From the cell containing the given text, extract its center point as (X, Y) coordinate. 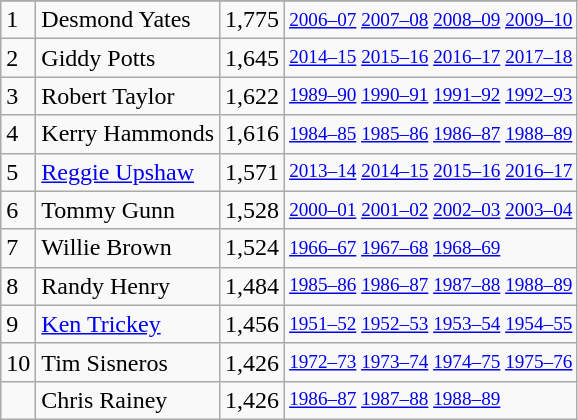
2000–01 2001–02 2002–03 2003–04 (431, 210)
Tim Sisneros (128, 362)
3 (18, 96)
1,571 (252, 172)
Tommy Gunn (128, 210)
1,775 (252, 20)
1985–86 1986–87 1987–88 1988–89 (431, 286)
2 (18, 58)
8 (18, 286)
1951–52 1952–53 1953–54 1954–55 (431, 324)
5 (18, 172)
6 (18, 210)
1,645 (252, 58)
4 (18, 134)
Ken Trickey (128, 324)
1972–73 1973–74 1974–75 1975–76 (431, 362)
Randy Henry (128, 286)
Chris Rainey (128, 400)
Giddy Potts (128, 58)
1989–90 1990–91 1991–92 1992–93 (431, 96)
Kerry Hammonds (128, 134)
Robert Taylor (128, 96)
Reggie Upshaw (128, 172)
1984–85 1985–86 1986–87 1988–89 (431, 134)
1,484 (252, 286)
1,528 (252, 210)
10 (18, 362)
1,456 (252, 324)
9 (18, 324)
1,524 (252, 248)
1986–87 1987–88 1988–89 (431, 400)
1,622 (252, 96)
1 (18, 20)
Desmond Yates (128, 20)
2014–15 2015–16 2016–17 2017–18 (431, 58)
2013–14 2014–15 2015–16 2016–17 (431, 172)
7 (18, 248)
Willie Brown (128, 248)
2006–07 2007–08 2008–09 2009–10 (431, 20)
1,616 (252, 134)
1966–67 1967–68 1968–69 (431, 248)
